Search for the cell housing the specified text and yield its [x, y] center coordinate. 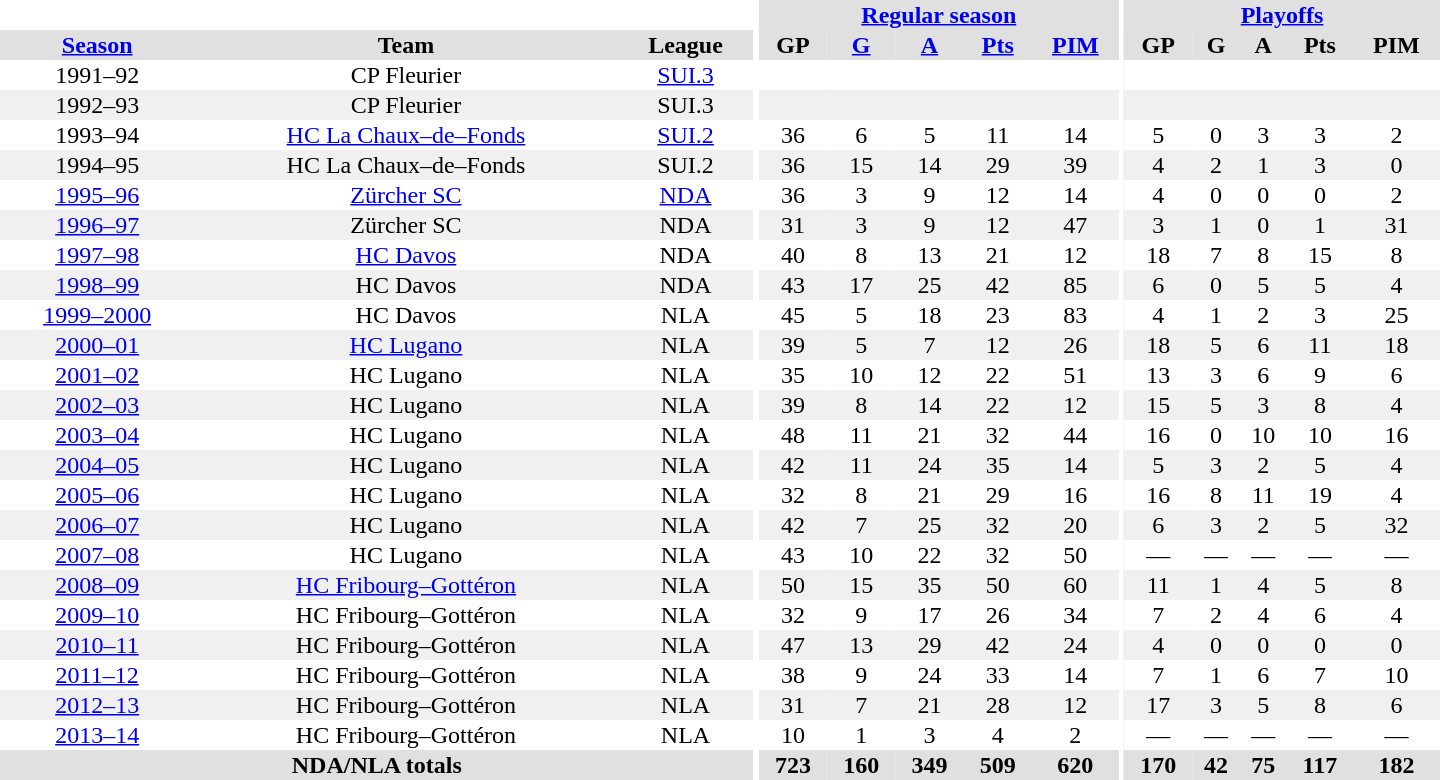
1991–92 [97, 75]
1995–96 [97, 195]
2005–06 [97, 495]
160 [861, 765]
2007–08 [97, 555]
League [686, 45]
28 [998, 705]
723 [793, 765]
34 [1076, 615]
19 [1320, 495]
NDA/NLA totals [377, 765]
2003–04 [97, 435]
509 [998, 765]
117 [1320, 765]
2009–10 [97, 615]
20 [1076, 525]
2001–02 [97, 375]
38 [793, 675]
2006–07 [97, 525]
2000–01 [97, 345]
Regular season [939, 15]
83 [1076, 315]
Playoffs [1282, 15]
2008–09 [97, 585]
40 [793, 255]
75 [1264, 765]
45 [793, 315]
23 [998, 315]
349 [929, 765]
2011–12 [97, 675]
2004–05 [97, 465]
1996–97 [97, 225]
1993–94 [97, 135]
1998–99 [97, 285]
51 [1076, 375]
2013–14 [97, 735]
48 [793, 435]
85 [1076, 285]
170 [1158, 765]
1999–2000 [97, 315]
1997–98 [97, 255]
44 [1076, 435]
Season [97, 45]
33 [998, 675]
2002–03 [97, 405]
1992–93 [97, 105]
1994–95 [97, 165]
620 [1076, 765]
182 [1396, 765]
2010–11 [97, 645]
2012–13 [97, 705]
60 [1076, 585]
Team [406, 45]
